Search for the cell housing the specified text and yield its (X, Y) center coordinate. 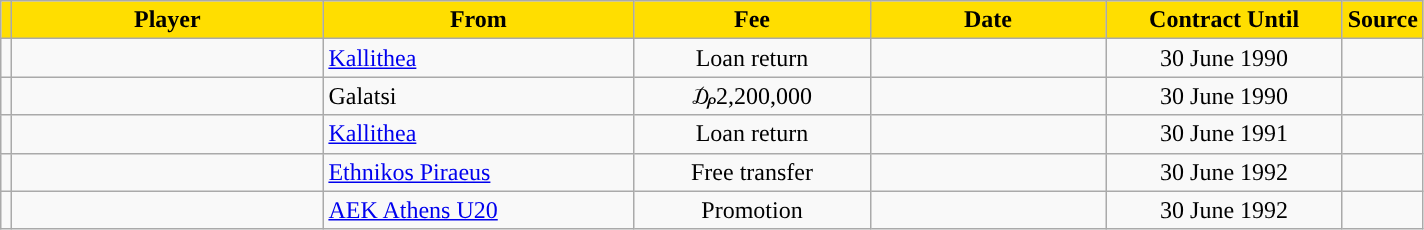
30 June 1991 (1224, 134)
Promotion (752, 210)
Free transfer (752, 172)
Player (168, 20)
Galatsi (478, 96)
Date (988, 20)
₯2,200,000 (752, 96)
AEK Athens U20 (478, 210)
Source (1382, 20)
Ethnikos Piraeus (478, 172)
From (478, 20)
Fee (752, 20)
Contract Until (1224, 20)
